Find where the given text appears and provide that cell's center as (x, y) coordinate. 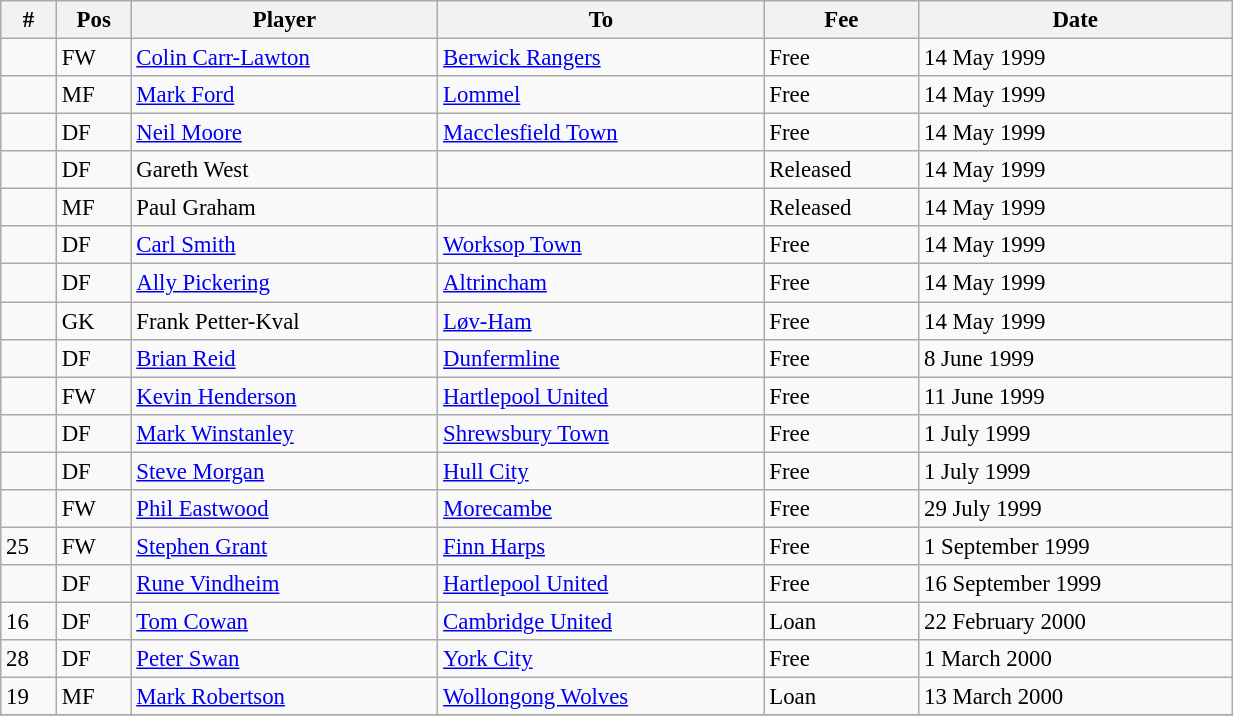
Mark Winstanley (284, 433)
Berwick Rangers (601, 58)
Ally Pickering (284, 283)
Neil Moore (284, 133)
16 (29, 621)
Mark Robertson (284, 697)
Dunfermline (601, 358)
Pos (94, 20)
Carl Smith (284, 245)
Løv-Ham (601, 321)
Fee (842, 20)
28 (29, 659)
Gareth West (284, 170)
Frank Petter-Kval (284, 321)
To (601, 20)
Shrewsbury Town (601, 433)
16 September 1999 (1076, 584)
1 March 2000 (1076, 659)
13 March 2000 (1076, 697)
York City (601, 659)
Paul Graham (284, 208)
Cambridge United (601, 621)
11 June 1999 (1076, 396)
8 June 1999 (1076, 358)
Morecambe (601, 509)
Altrincham (601, 283)
Wollongong Wolves (601, 697)
Colin Carr-Lawton (284, 58)
Hull City (601, 471)
25 (29, 546)
Finn Harps (601, 546)
19 (29, 697)
Brian Reid (284, 358)
Kevin Henderson (284, 396)
GK (94, 321)
Macclesfield Town (601, 133)
Mark Ford (284, 95)
22 February 2000 (1076, 621)
29 July 1999 (1076, 509)
Steve Morgan (284, 471)
Phil Eastwood (284, 509)
1 September 1999 (1076, 546)
Tom Cowan (284, 621)
Lommel (601, 95)
# (29, 20)
Worksop Town (601, 245)
Date (1076, 20)
Peter Swan (284, 659)
Player (284, 20)
Stephen Grant (284, 546)
Rune Vindheim (284, 584)
